Scan for the cell matching the given text and deliver its [x, y] coordinate at center. 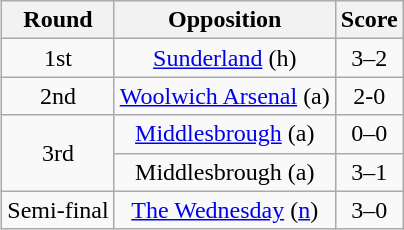
2nd [58, 96]
3rd [58, 153]
3–0 [369, 210]
Score [369, 20]
Opposition [224, 20]
Woolwich Arsenal (a) [224, 96]
1st [58, 58]
2-0 [369, 96]
3–1 [369, 172]
Sunderland (h) [224, 58]
The Wednesday (n) [224, 210]
0–0 [369, 134]
3–2 [369, 58]
Semi-final [58, 210]
Round [58, 20]
